Extract the [X, Y] coordinate from the center of the cell holding the provided text.  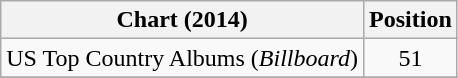
Position [411, 20]
US Top Country Albums (Billboard) [182, 58]
51 [411, 58]
Chart (2014) [182, 20]
